Provide the [X, Y] coordinate of the cell's center where the given text is located.  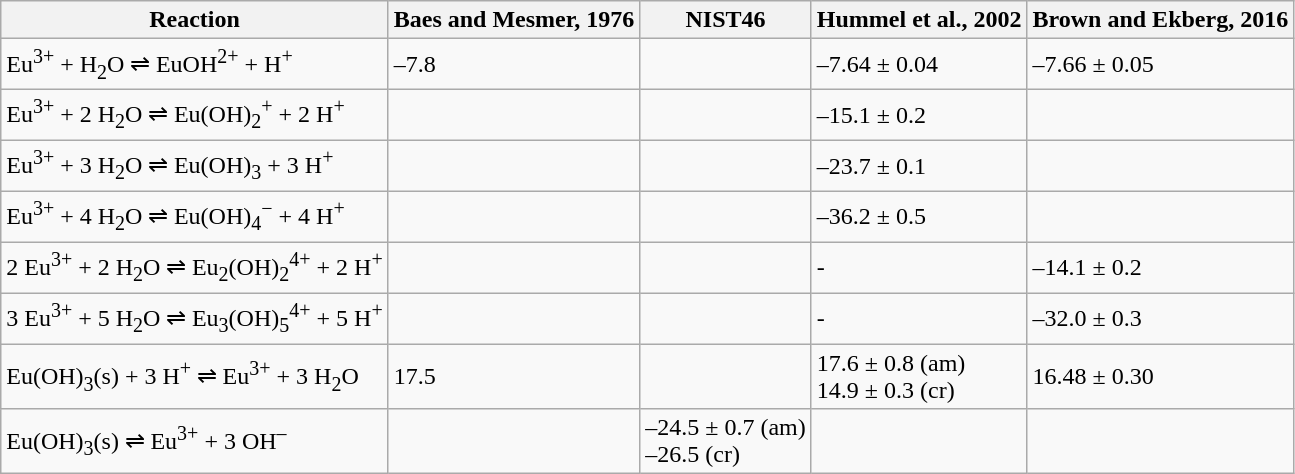
Reaction [194, 20]
2 Eu3+ + 2 H2O ⇌ Eu2(OH)24+ + 2 H+ [194, 268]
Eu(OH)3(s) ⇌ Eu3+ + 3 OH– [194, 442]
–24.5 ± 0.7 (am)–26.5 (cr) [726, 442]
–7.66 ± 0.05 [1160, 64]
–36.2 ± 0.5 [919, 216]
Eu(OH)3(s) + 3 H+ ⇌ Eu3+ + 3 H2O [194, 376]
17.5 [514, 376]
Eu3+ + 4 H2O ⇌ Eu(OH)4− + 4 H+ [194, 216]
Eu3+ + 3 H2O ⇌ Eu(OH)3 + 3 H+ [194, 166]
–23.7 ± 0.1 [919, 166]
Baes and Mesmer, 1976 [514, 20]
Brown and Ekberg, 2016 [1160, 20]
–14.1 ± 0.2 [1160, 268]
3 Eu3+ + 5 H2O ⇌ Eu3(OH)54+ + 5 H+ [194, 318]
–15.1 ± 0.2 [919, 116]
16.48 ± 0.30 [1160, 376]
Eu3+ + H2O ⇌ EuOH2+ + H+ [194, 64]
–7.8 [514, 64]
–7.64 ± 0.04 [919, 64]
17.6 ± 0.8 (am)14.9 ± 0.3 (cr) [919, 376]
Hummel et al., 2002 [919, 20]
–32.0 ± 0.3 [1160, 318]
NIST46 [726, 20]
Eu3+ + 2 H2O ⇌ Eu(OH)2+ + 2 H+ [194, 116]
